Pinpoint the cell where the given text exists, returning its (x, y) midpoint coordinate. 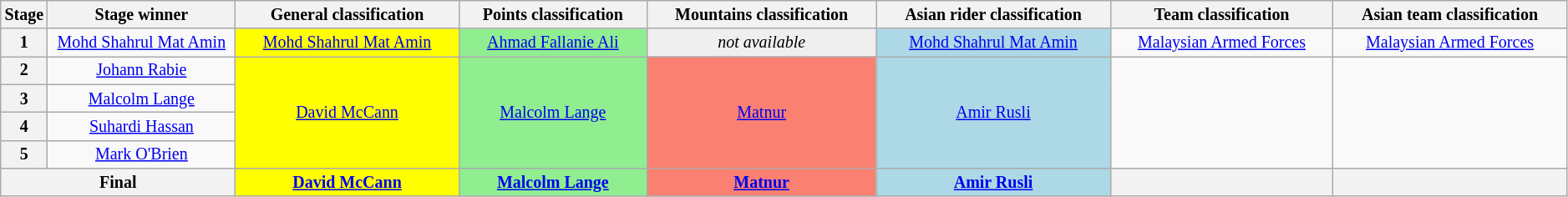
Johann Rabie (142, 70)
3 (24, 98)
2 (24, 70)
1 (24, 43)
Stage winner (142, 15)
4 (24, 127)
not available (761, 43)
Mountains classification (761, 15)
Stage (24, 15)
Team classification (1221, 15)
Asian team classification (1450, 15)
General classification (348, 15)
Ahmad Fallanie Ali (553, 43)
Points classification (553, 15)
Asian rider classification (993, 15)
Final (119, 182)
Suhardi Hassan (142, 127)
Mark O'Brien (142, 154)
5 (24, 154)
